Return [X, Y] of the center of cell containing provided text 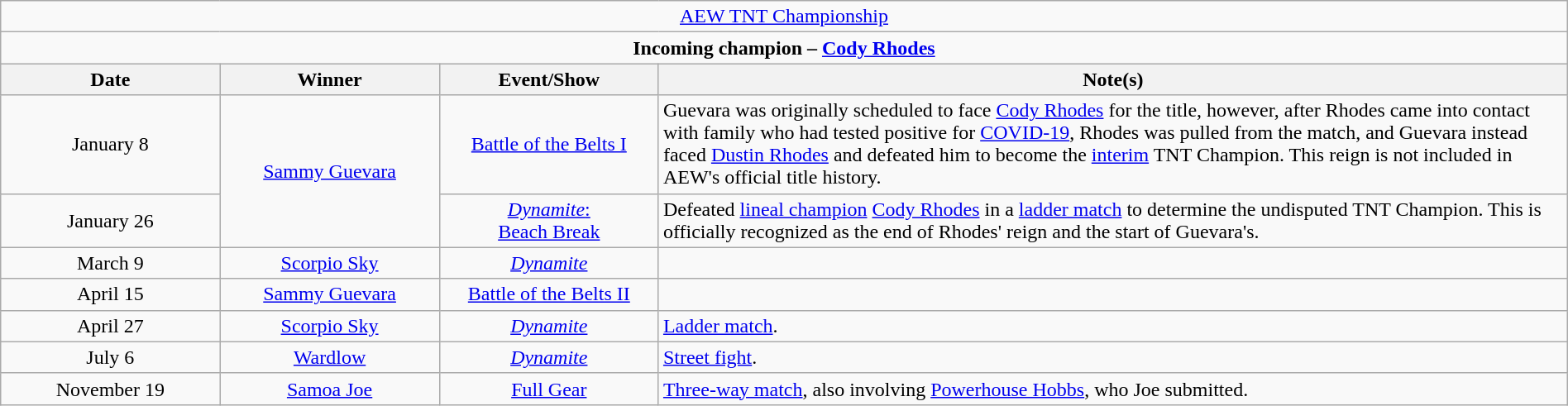
Winner [329, 79]
July 6 [111, 357]
Battle of the Belts II [549, 294]
Wardlow [329, 357]
Samoa Joe [329, 389]
April 27 [111, 326]
April 15 [111, 294]
March 9 [111, 263]
Ladder match. [1113, 326]
Dynamite:Beach Break [549, 220]
AEW TNT Championship [784, 17]
January 8 [111, 144]
Note(s) [1113, 79]
Street fight. [1113, 357]
January 26 [111, 220]
Full Gear [549, 389]
Incoming champion – Cody Rhodes [784, 48]
Battle of the Belts I [549, 144]
Date [111, 79]
November 19 [111, 389]
Event/Show [549, 79]
Three-way match, also involving Powerhouse Hobbs, who Joe submitted. [1113, 389]
